Return the [X, Y] coordinate for the center point of the cell that contains the specified text.  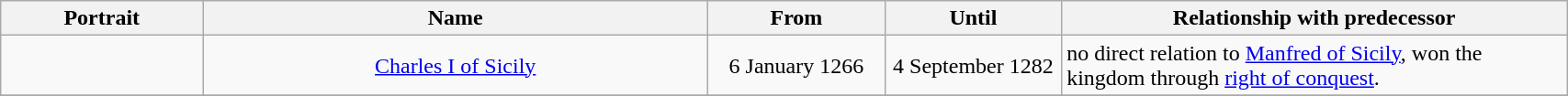
Name [456, 18]
4 September 1282 [973, 66]
Until [973, 18]
From [796, 18]
Relationship with predecessor [1314, 18]
6 January 1266 [796, 66]
Portrait [102, 18]
no direct relation to Manfred of Sicily, won the kingdom through right of conquest. [1314, 66]
Charles I of Sicily [456, 66]
